Find where the given text appears and provide that cell's center as [x, y] coordinate. 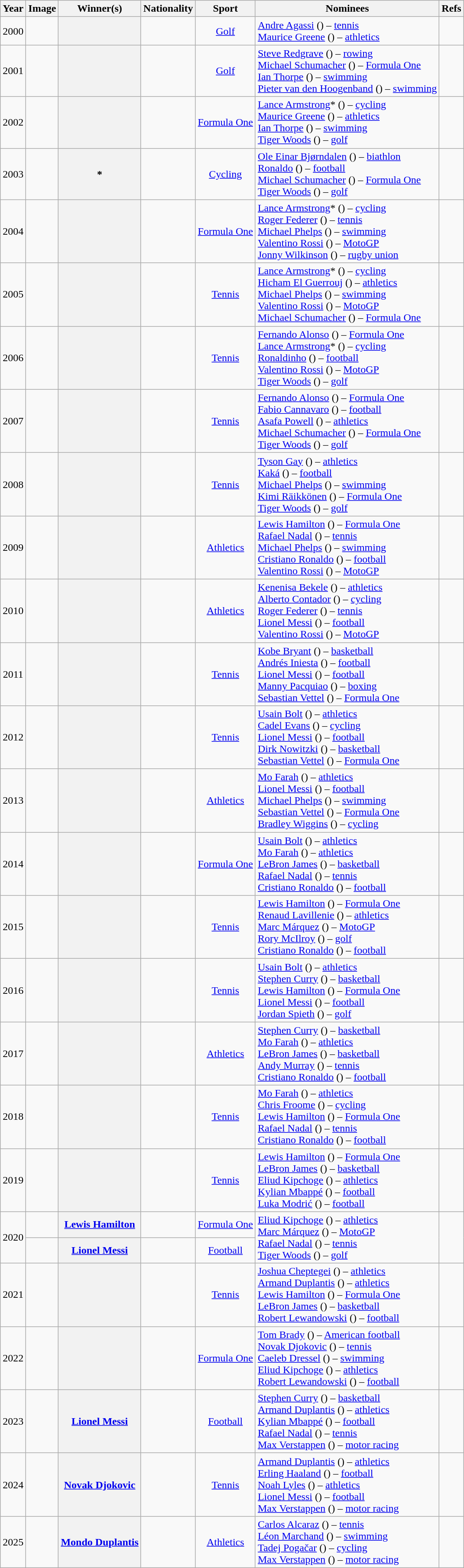
Nominees [347, 9]
Sport [225, 9]
2013 [13, 801]
Kenenisa Bekele () – athletics Alberto Contador () – cycling Roger Federer () – tennis Lionel Messi () – football Valentino Rossi () – MotoGP [347, 611]
Stephen Curry () – basketball Armand Duplantis () – athletics Kylian Mbappé () – football Rafael Nadal () – tennis Max Verstappen () – motor racing [347, 1421]
2012 [13, 737]
2019 [13, 1180]
Eliud Kipchoge () – athletics Marc Márquez () – MotoGP Rafael Nadal () – tennis Tiger Woods () – golf [347, 1238]
2006 [13, 358]
Year [13, 9]
2021 [13, 1295]
2003 [13, 174]
Usain Bolt () – athletics Mo Farah () – athletics LeBron James () – basketball Rafael Nadal () – tennis Cristiano Ronaldo () – football [347, 864]
Fernando Alonso () – Formula One Lance Armstrong* () – cycling Ronaldinho () – football Valentino Rossi () – MotoGP Tiger Woods () – golf [347, 358]
Mo Farah () – athletics Chris Froome () – cycling Lewis Hamilton () – Formula One Rafael Nadal () – tennis Cristiano Ronaldo () – football [347, 1117]
Usain Bolt () – athletics Stephen Curry () – basketball Lewis Hamilton () – Formula One Lionel Messi () – football Jordan Spieth () – golf [347, 990]
Cycling [225, 174]
Mondo Duplantis [100, 1542]
2009 [13, 547]
2010 [13, 611]
Ole Einar Bjørndalen () – biathlon Ronaldo () – football Michael Schumacher () – Formula One Tiger Woods () – golf [347, 174]
Armand Duplantis () – athletics Erling Haaland () – football Noah Lyles () – athletics Lionel Messi () – football Max Verstappen () – motor racing [347, 1484]
2022 [13, 1358]
2023 [13, 1421]
Andre Agassi () – tennis Maurice Greene () – athletics [347, 31]
2014 [13, 864]
Refs [451, 9]
Lewis Hamilton () – Formula One Renaud Lavillenie () – athletics Marc Márquez () – MotoGP Rory McIlroy () – golf Cristiano Ronaldo () – football [347, 927]
Winner(s) [100, 9]
2002 [13, 122]
2018 [13, 1117]
Nationality [168, 9]
Lewis Hamilton () – Formula One Rafael Nadal () – tennis Michael Phelps () – swimming Cristiano Ronaldo () – football Valentino Rossi () – MotoGP [347, 547]
2007 [13, 421]
Usain Bolt () – athletics Cadel Evans () – cycling Lionel Messi () – football Dirk Nowitzki () – basketball Sebastian Vettel () – Formula One [347, 737]
2008 [13, 484]
2004 [13, 231]
Tyson Gay () – athletics Kaká () – football Michael Phelps () – swimming Kimi Räikkönen () – Formula One Tiger Woods () – golf [347, 484]
Novak Djokovic [100, 1484]
Mo Farah () – athletics Lionel Messi () – football Michael Phelps () – swimming Sebastian Vettel () – Formula One Bradley Wiggins () – cycling [347, 801]
Image [42, 9]
Kobe Bryant () – basketball Andrés Iniesta () – football Lionel Messi () – football Manny Pacquiao () – boxing Sebastian Vettel () – Formula One [347, 674]
Fernando Alonso () – Formula One Fabio Cannavaro () – football Asafa Powell () – athletics Michael Schumacher () – Formula One Tiger Woods () – golf [347, 421]
Lance Armstrong* () – cycling Roger Federer () – tennis Michael Phelps () – swimming Valentino Rossi () – MotoGP Jonny Wilkinson () – rugby union [347, 231]
Stephen Curry () – basketball Mo Farah () – athletics LeBron James () – basketball Andy Murray () – tennis Cristiano Ronaldo () – football [347, 1054]
2011 [13, 674]
2016 [13, 990]
Carlos Alcaraz () – tennis Léon Marchand () – swimming Tadej Pogačar () – cycling Max Verstappen () – motor racing [347, 1542]
Lewis Hamilton [100, 1225]
2024 [13, 1484]
* [100, 174]
2020 [13, 1238]
2005 [13, 294]
2017 [13, 1054]
2000 [13, 31]
2015 [13, 927]
Lewis Hamilton () – Formula One LeBron James () – basketball Eliud Kipchoge () – athletics Kylian Mbappé () – football Luka Modrić () – football [347, 1180]
2025 [13, 1542]
Lance Armstrong* () – cycling Maurice Greene () – athletics Ian Thorpe () – swimming Tiger Woods () – golf [347, 122]
2001 [13, 71]
Steve Redgrave () – rowing Michael Schumacher () – Formula One Ian Thorpe () – swimming Pieter van den Hoogenband () – swimming [347, 71]
